Search for the cell housing the specified text and yield its [x, y] center coordinate. 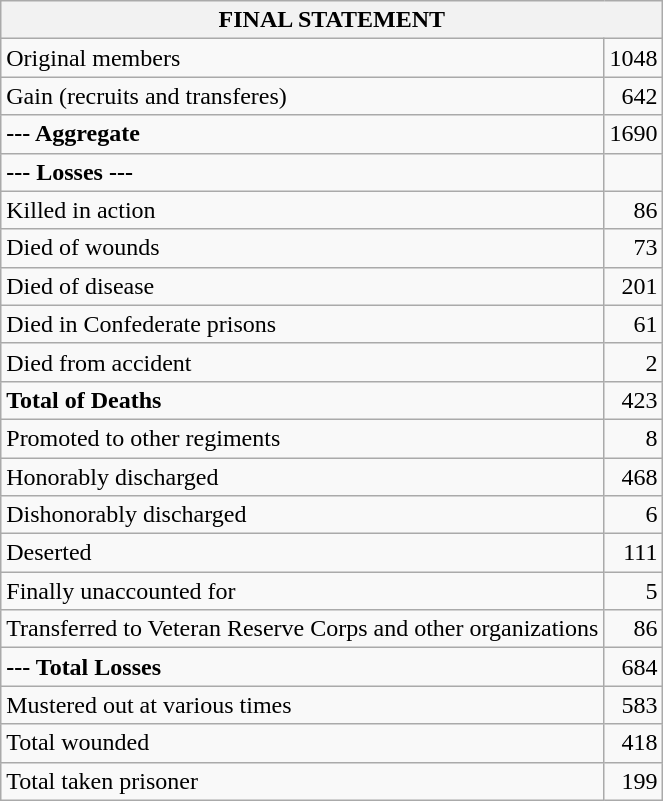
684 [634, 667]
Total taken prisoner [302, 781]
642 [634, 96]
2 [634, 362]
Died of disease [302, 286]
423 [634, 400]
6 [634, 515]
5 [634, 591]
Dishonorably discharged [302, 515]
Total of Deaths [302, 400]
199 [634, 781]
Gain (recruits and transferes) [302, 96]
Died of wounds [302, 248]
418 [634, 743]
1048 [634, 58]
--- Losses --- [302, 172]
FINAL STATEMENT [332, 20]
61 [634, 324]
583 [634, 705]
Mustered out at various times [302, 705]
73 [634, 248]
201 [634, 286]
Died in Confederate prisons [302, 324]
Killed in action [302, 210]
1690 [634, 134]
Deserted [302, 553]
Transferred to Veteran Reserve Corps and other organizations [302, 629]
468 [634, 477]
Finally unaccounted for [302, 591]
Total wounded [302, 743]
--- Total Losses [302, 667]
Died from accident [302, 362]
Original members [302, 58]
Promoted to other regiments [302, 438]
Honorably discharged [302, 477]
--- Aggregate [302, 134]
111 [634, 553]
8 [634, 438]
